Provide the (X, Y) coordinate of the cell's center where the given text is located.  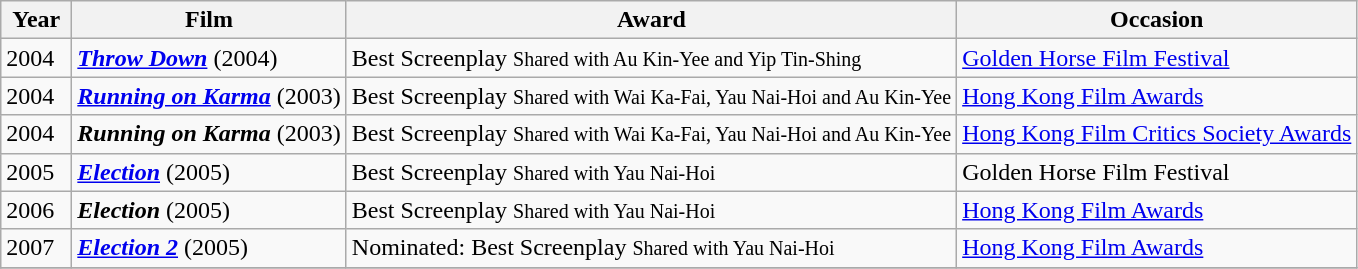
2005 (36, 172)
Hong Kong Film Critics Society Awards (1157, 134)
Throw Down (2004) (209, 58)
Year (36, 20)
2006 (36, 210)
Film (209, 20)
Award (651, 20)
Nominated: Best Screenplay Shared with Yau Nai-Hoi (651, 248)
2007 (36, 248)
Occasion (1157, 20)
Election 2 (2005) (209, 248)
Best Screenplay Shared with Au Kin-Yee and Yip Tin-Shing (651, 58)
